Provide the (X, Y) coordinate of the cell's center where the given text is located.  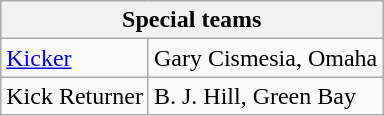
Kick Returner (75, 96)
Kicker (75, 58)
Gary Cismesia, Omaha (265, 58)
Special teams (192, 20)
B. J. Hill, Green Bay (265, 96)
